Provide the (X, Y) coordinate of the cell's center where the given text is located.  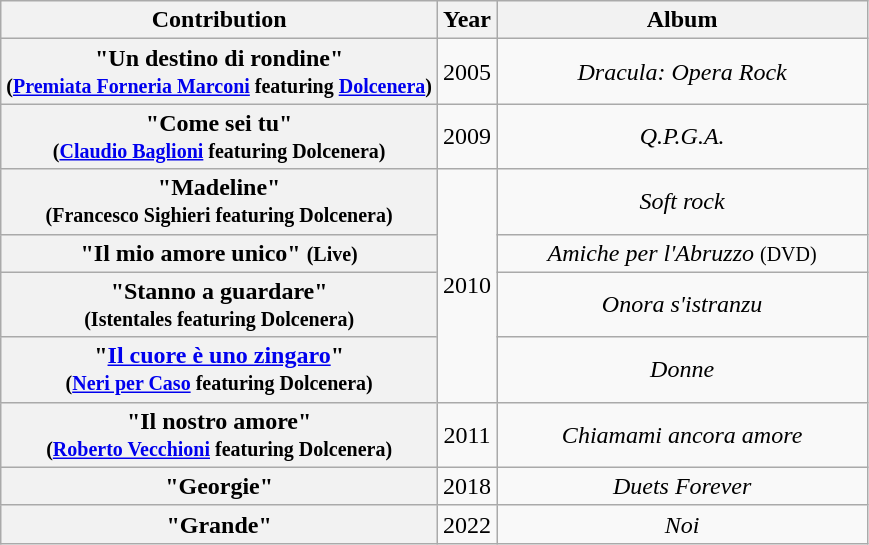
Dracula: Opera Rock (682, 72)
Noi (682, 524)
2018 (468, 486)
2005 (468, 72)
2022 (468, 524)
2011 (468, 434)
Album (682, 20)
Contribution (220, 20)
"Un destino di rondine"(Premiata Forneria Marconi featuring Dolcenera) (220, 72)
Soft rock (682, 202)
Year (468, 20)
Duets Forever (682, 486)
"Il cuore è uno zingaro"(Neri per Caso featuring Dolcenera) (220, 370)
"Come sei tu"(Claudio Baglioni featuring Dolcenera) (220, 136)
"Madeline"(Francesco Sighieri featuring Dolcenera) (220, 202)
2010 (468, 286)
"Georgie" (220, 486)
Donne (682, 370)
"Stanno a guardare"(Istentales featuring Dolcenera) (220, 304)
Onora s'istranzu (682, 304)
2009 (468, 136)
"Il nostro amore"(Roberto Vecchioni featuring Dolcenera) (220, 434)
"Grande" (220, 524)
Chiamami ancora amore (682, 434)
"Il mio amore unico" (Live) (220, 253)
Q.P.G.A. (682, 136)
Amiche per l'Abruzzo (DVD) (682, 253)
